Identify which cell holds the provided text, then report its (x, y) central coordinate. 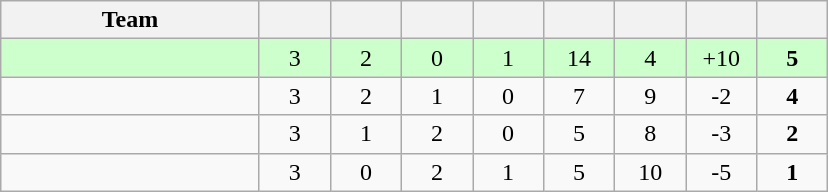
Team (130, 20)
10 (650, 172)
7 (580, 96)
9 (650, 96)
-5 (722, 172)
-3 (722, 134)
14 (580, 58)
+10 (722, 58)
8 (650, 134)
-2 (722, 96)
